Locate the cell with the specified text and output its [X, Y] center coordinate. 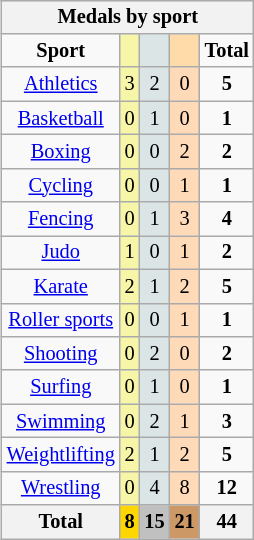
Basketball [61, 118]
Athletics [61, 84]
15 [155, 522]
Weightlifting [61, 455]
21 [185, 522]
Judo [61, 253]
Roller sports [61, 320]
Sport [61, 51]
Swimming [61, 421]
Surfing [61, 387]
Fencing [61, 219]
Medals by sport [128, 17]
Karate [61, 286]
12 [227, 488]
44 [227, 522]
Shooting [61, 354]
Boxing [61, 152]
Wrestling [61, 488]
Cycling [61, 185]
